Output the [x, y] coordinate of the center of the cell containing the given text.  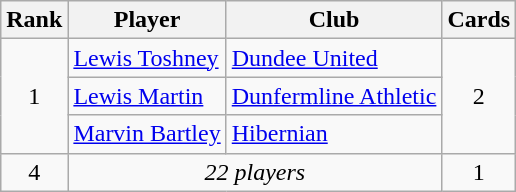
Dunfermline Athletic [334, 96]
Dundee United [334, 58]
Club [334, 20]
2 [479, 96]
Hibernian [334, 134]
Lewis Martin [147, 96]
Cards [479, 20]
4 [34, 172]
Rank [34, 20]
Player [147, 20]
Marvin Bartley [147, 134]
22 players [255, 172]
Lewis Toshney [147, 58]
